Identify which cell holds the provided text, then report its [x, y] central coordinate. 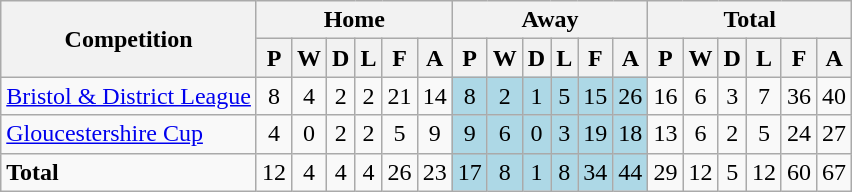
Competition [129, 39]
60 [798, 172]
24 [798, 134]
15 [596, 96]
Home [354, 20]
Away [550, 20]
36 [798, 96]
29 [666, 172]
44 [630, 172]
16 [666, 96]
34 [596, 172]
Gloucestershire Cup [129, 134]
23 [434, 172]
14 [434, 96]
13 [666, 134]
67 [834, 172]
21 [400, 96]
18 [630, 134]
7 [764, 96]
40 [834, 96]
19 [596, 134]
27 [834, 134]
17 [470, 172]
Bristol & District League [129, 96]
